Extract the [X, Y] coordinate from the center of the cell holding the provided text.  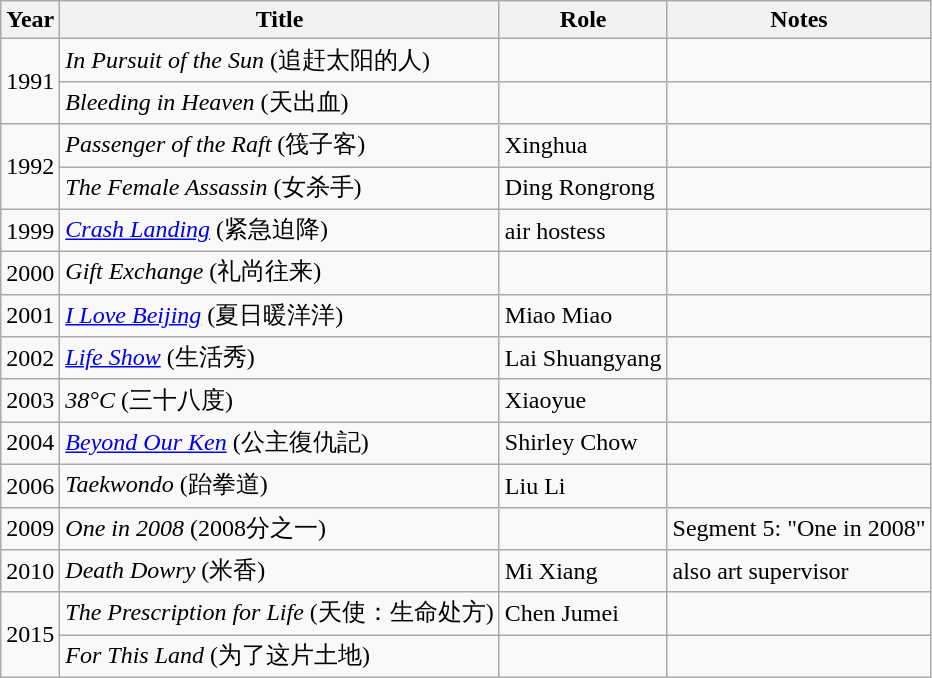
Crash Landing (紧急迫降) [280, 230]
Chen Jumei [583, 614]
Beyond Our Ken (公主復仇記) [280, 444]
Xinghua [583, 146]
Liu Li [583, 486]
In Pursuit of the Sun (追赶太阳的人) [280, 60]
1999 [30, 230]
2010 [30, 572]
air hostess [583, 230]
I Love Beijing (夏日暖洋洋) [280, 316]
2002 [30, 358]
2006 [30, 486]
Notes [799, 20]
2001 [30, 316]
Segment 5: "One in 2008" [799, 528]
38°C (三十八度) [280, 400]
1991 [30, 82]
Taekwondo (跆拳道) [280, 486]
Life Show (生活秀) [280, 358]
For This Land (为了这片土地) [280, 656]
Miao Miao [583, 316]
2015 [30, 634]
Ding Rongrong [583, 188]
Death Dowry (米香) [280, 572]
The Female Assassin (女杀手) [280, 188]
Shirley Chow [583, 444]
Role [583, 20]
1992 [30, 166]
Title [280, 20]
Bleeding in Heaven (天出血) [280, 102]
2003 [30, 400]
Gift Exchange (礼尚往来) [280, 274]
Xiaoyue [583, 400]
also art supervisor [799, 572]
Mi Xiang [583, 572]
One in 2008 (2008分之一) [280, 528]
2000 [30, 274]
Lai Shuangyang [583, 358]
The Prescription for Life (天使：生命处方) [280, 614]
2009 [30, 528]
Passenger of the Raft (筏子客) [280, 146]
2004 [30, 444]
Year [30, 20]
